Provide the [X, Y] coordinate of the cell's center where the given text is located.  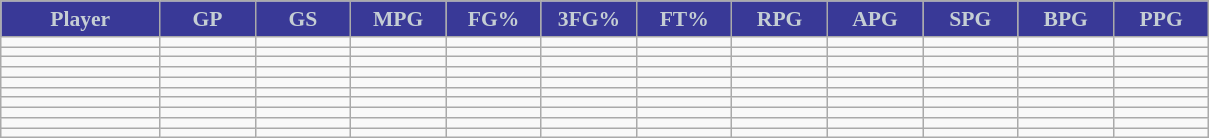
FG% [494, 19]
FT% [684, 19]
GS [302, 19]
APG [874, 19]
Player [80, 19]
GP [208, 19]
MPG [398, 19]
SPG [970, 19]
PPG [1161, 19]
BPG [1066, 19]
RPG [780, 19]
3FG% [588, 19]
